Provide the (X, Y) coordinate of the cell's center where the given text is located.  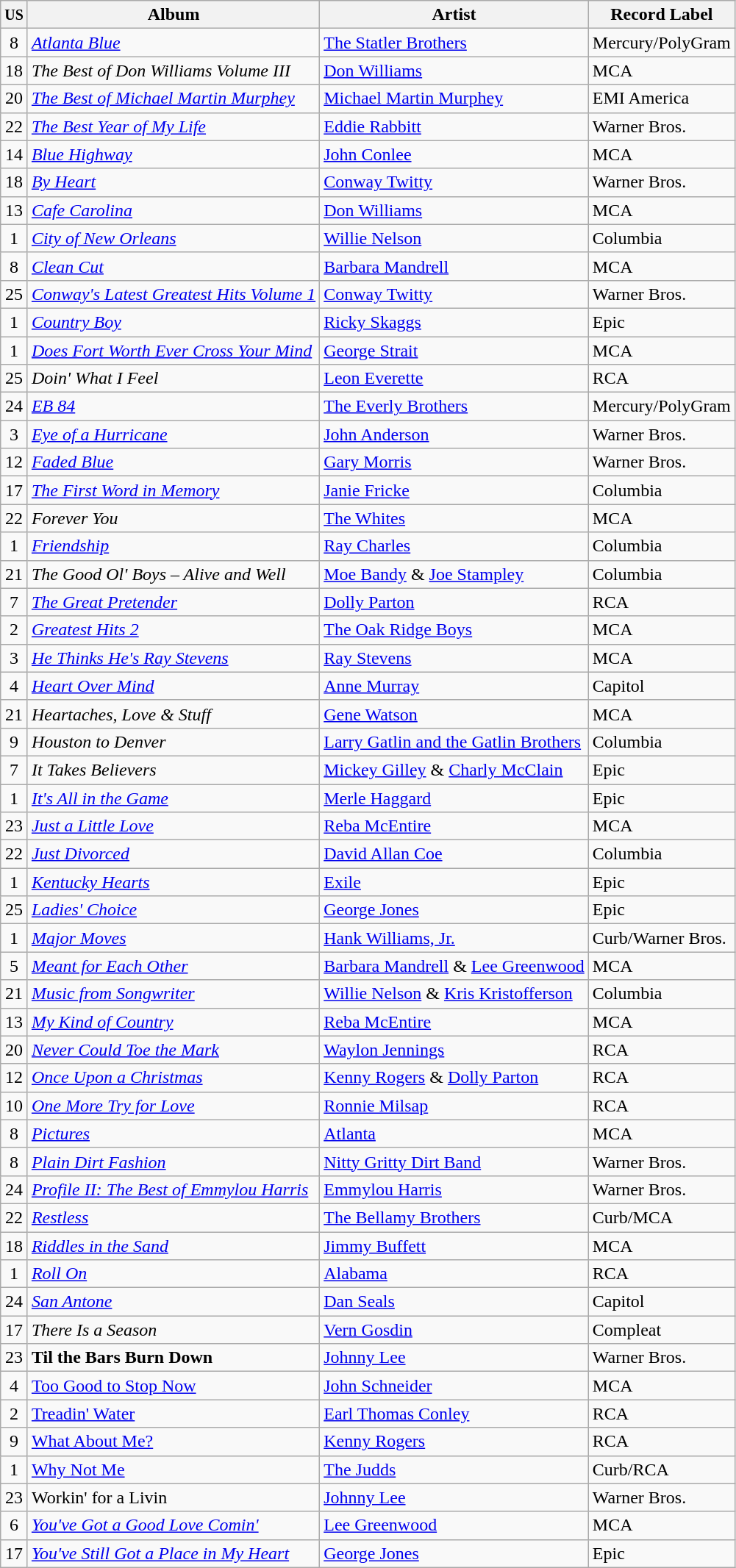
John Schneider (454, 1386)
Nitty Gritty Dirt Band (454, 1161)
Dolly Parton (454, 602)
Moe Bandy & Joe Stampley (454, 574)
US (15, 15)
Larry Gatlin and the Gatlin Brothers (454, 742)
Atlanta Blue (174, 43)
Never Could Toe the Mark (174, 1050)
Willie Nelson (454, 238)
EB 84 (174, 407)
John Anderson (454, 434)
Faded Blue (174, 462)
Michael Martin Murphey (454, 99)
Anne Murray (454, 686)
Atlanta (454, 1134)
Alabama (454, 1274)
Barbara Mandrell (454, 266)
Album (174, 15)
Lee Greenwood (454, 1525)
By Heart (174, 182)
You've Got a Good Love Comin' (174, 1525)
Waylon Jennings (454, 1050)
Emmylou Harris (454, 1189)
Artist (454, 15)
Cafe Carolina (174, 210)
The Whites (454, 518)
Vern Gosdin (454, 1330)
Riddles in the Sand (174, 1246)
Why Not Me (174, 1469)
Ricky Skaggs (454, 322)
14 (15, 154)
Music from Songwriter (174, 994)
There Is a Season (174, 1330)
The Good Ol' Boys – Alive and Well (174, 574)
Restless (174, 1217)
The Judds (454, 1469)
Eye of a Hurricane (174, 434)
Compleat (662, 1330)
Hank Williams, Jr. (454, 938)
The Great Pretender (174, 602)
Dan Seals (454, 1302)
Kenny Rogers (454, 1442)
10 (15, 1106)
Heart Over Mind (174, 686)
Treadin' Water (174, 1414)
Blue Highway (174, 154)
My Kind of Country (174, 1022)
Earl Thomas Conley (454, 1414)
Ray Stevens (454, 658)
Pictures (174, 1134)
Heartaches, Love & Stuff (174, 714)
Clean Cut (174, 266)
Til the Bars Burn Down (174, 1358)
Gene Watson (454, 714)
City of New Orleans (174, 238)
Record Label (662, 15)
George Strait (454, 351)
The Best of Don Williams Volume III (174, 71)
Conway's Latest Greatest Hits Volume 1 (174, 294)
Plain Dirt Fashion (174, 1161)
Doin' What I Feel (174, 379)
Ray Charles (454, 546)
Friendship (174, 546)
The Oak Ridge Boys (454, 630)
Eddie Rabbitt (454, 126)
Barbara Mandrell & Lee Greenwood (454, 966)
Roll On (174, 1274)
Just a Little Love (174, 826)
Leon Everette (454, 379)
Profile II: The Best of Emmylou Harris (174, 1189)
5 (15, 966)
You've Still Got a Place in My Heart (174, 1553)
Mickey Gilley & Charly McClain (454, 770)
EMI America (662, 99)
John Conlee (454, 154)
The Statler Brothers (454, 43)
Houston to Denver (174, 742)
Meant for Each Other (174, 966)
Too Good to Stop Now (174, 1386)
It Takes Believers (174, 770)
Kenny Rogers & Dolly Parton (454, 1078)
Ronnie Milsap (454, 1106)
Curb/MCA (662, 1217)
Exile (454, 882)
He Thinks He's Ray Stevens (174, 658)
One More Try for Love (174, 1106)
Curb/Warner Bros. (662, 938)
Jimmy Buffett (454, 1246)
What About Me? (174, 1442)
Kentucky Hearts (174, 882)
The Bellamy Brothers (454, 1217)
Just Divorced (174, 854)
Major Moves (174, 938)
Willie Nelson & Kris Kristofferson (454, 994)
Ladies' Choice (174, 910)
Greatest Hits 2 (174, 630)
It's All in the Game (174, 798)
The Best Year of My Life (174, 126)
The Everly Brothers (454, 407)
San Antone (174, 1302)
Forever You (174, 518)
Does Fort Worth Ever Cross Your Mind (174, 351)
David Allan Coe (454, 854)
Merle Haggard (454, 798)
The Best of Michael Martin Murphey (174, 99)
Country Boy (174, 322)
Once Upon a Christmas (174, 1078)
The First Word in Memory (174, 490)
Gary Morris (454, 462)
Curb/RCA (662, 1469)
Janie Fricke (454, 490)
6 (15, 1525)
Workin' for a Livin (174, 1497)
